Return [x, y] of the center of cell containing provided text 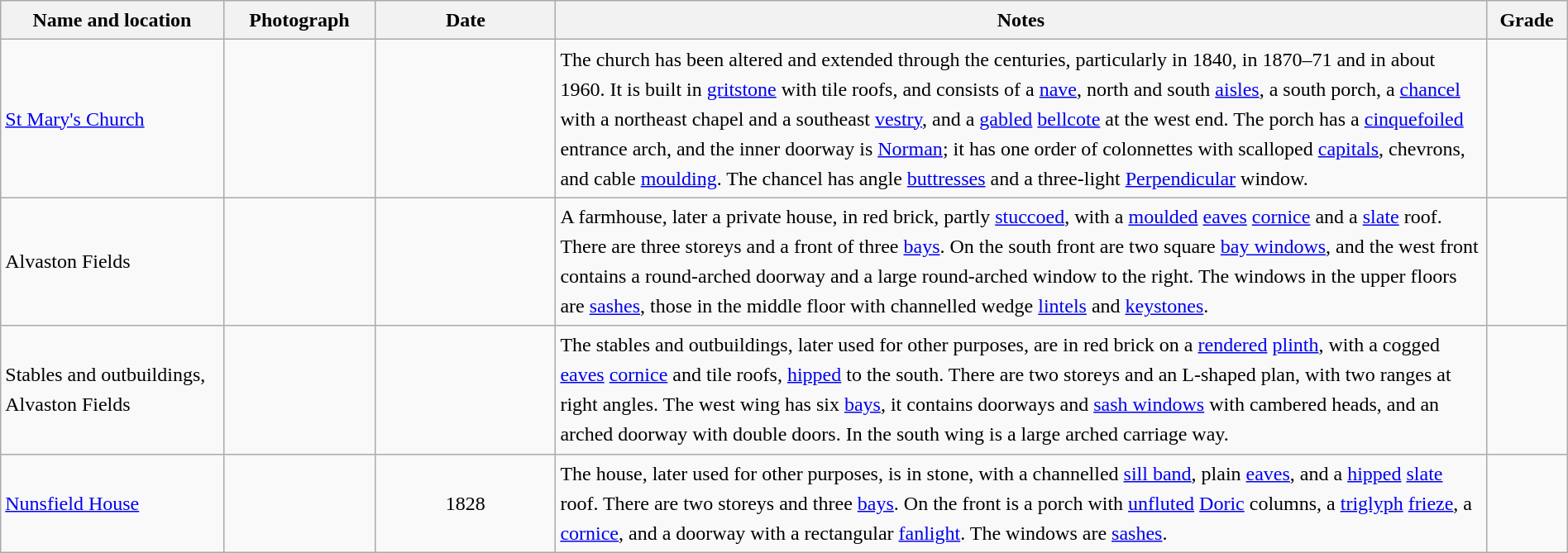
Date [466, 20]
1828 [466, 503]
Notes [1021, 20]
Photograph [299, 20]
Grade [1527, 20]
St Mary's Church [112, 119]
Alvaston Fields [112, 261]
Stables and outbuildings,Alvaston Fields [112, 390]
Nunsfield House [112, 503]
Name and location [112, 20]
